Scan for the cell matching the given text and deliver its [x, y] coordinate at center. 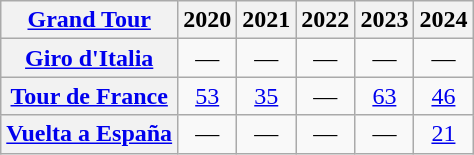
2024 [444, 20]
2021 [266, 20]
53 [208, 96]
Tour de France [90, 96]
2022 [326, 20]
35 [266, 96]
21 [444, 134]
Grand Tour [90, 20]
2023 [384, 20]
63 [384, 96]
46 [444, 96]
2020 [208, 20]
Giro d'Italia [90, 58]
Vuelta a España [90, 134]
